Locate the cell with the specified text and output its [X, Y] center coordinate. 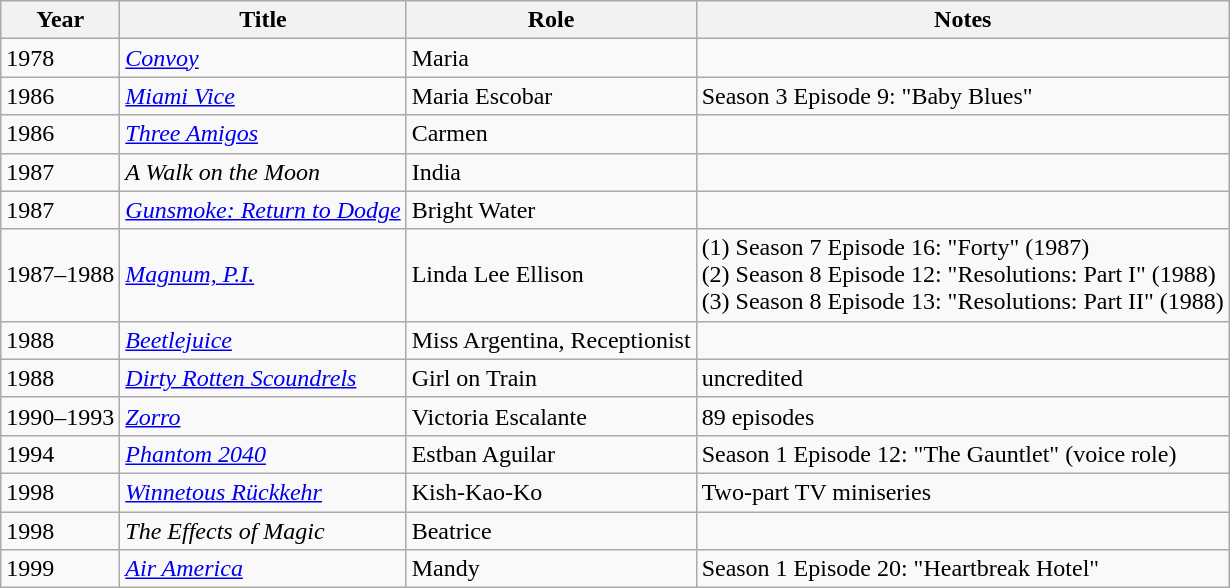
Magnum, P.I. [263, 275]
Zorro [263, 416]
Estban Aguilar [551, 454]
Miss Argentina, Receptionist [551, 340]
Kish-Kao-Ko [551, 492]
Role [551, 20]
(1) Season 7 Episode 16: "Forty" (1987)(2) Season 8 Episode 12: "Resolutions: Part I" (1988)(3) Season 8 Episode 13: "Resolutions: Part II" (1988) [962, 275]
Mandy [551, 569]
1999 [60, 569]
Girl on Train [551, 378]
Bright Water [551, 210]
Dirty Rotten Scoundrels [263, 378]
Season 1 Episode 12: "The Gauntlet" (voice role) [962, 454]
Maria Escobar [551, 96]
A Walk on the Moon [263, 172]
India [551, 172]
Maria [551, 58]
Air America [263, 569]
Year [60, 20]
1994 [60, 454]
The Effects of Magic [263, 531]
Miami Vice [263, 96]
Season 3 Episode 9: "Baby Blues" [962, 96]
uncredited [962, 378]
Notes [962, 20]
Carmen [551, 134]
Beatrice [551, 531]
89 episodes [962, 416]
Two-part TV miniseries [962, 492]
Beetlejuice [263, 340]
Gunsmoke: Return to Dodge [263, 210]
Winnetous Rückkehr [263, 492]
Convoy [263, 58]
Three Amigos [263, 134]
1990–1993 [60, 416]
Phantom 2040 [263, 454]
Title [263, 20]
1978 [60, 58]
1987–1988 [60, 275]
Victoria Escalante [551, 416]
Season 1 Episode 20: "Heartbreak Hotel" [962, 569]
Linda Lee Ellison [551, 275]
